For the text-containing cell, return its midpoint in [x, y] coordinate format. 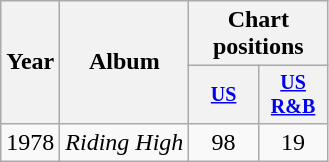
Year [30, 62]
US [224, 94]
98 [224, 142]
1978 [30, 142]
Album [124, 62]
Chart positions [258, 34]
USR&B [292, 94]
19 [292, 142]
Riding High [124, 142]
